For the text-containing cell, return its midpoint in [x, y] coordinate format. 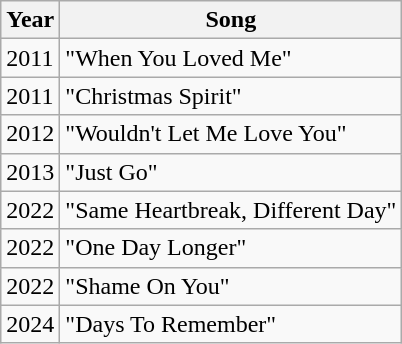
"Days To Remember" [231, 324]
"Wouldn't Let Me Love You" [231, 134]
2024 [30, 324]
"Shame On You" [231, 286]
2012 [30, 134]
Year [30, 20]
"One Day Longer" [231, 248]
"Same Heartbreak, Different Day" [231, 210]
"Just Go" [231, 172]
2013 [30, 172]
Song [231, 20]
"Christmas Spirit" [231, 96]
"When You Loved Me" [231, 58]
